Identify which cell holds the provided text, then report its (x, y) central coordinate. 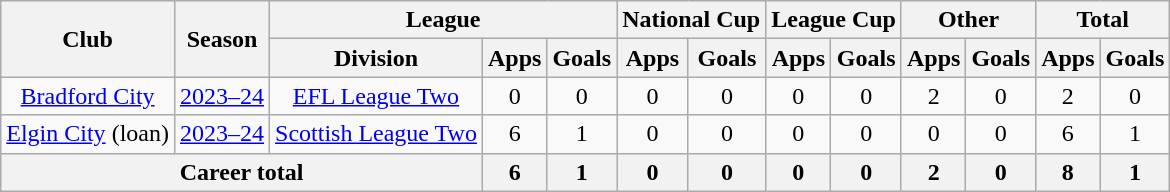
8 (1068, 172)
EFL League Two (376, 96)
Career total (242, 172)
Scottish League Two (376, 134)
Club (88, 39)
Elgin City (loan) (88, 134)
National Cup (692, 20)
Season (222, 39)
Division (376, 58)
League (444, 20)
Other (968, 20)
Bradford City (88, 96)
League Cup (834, 20)
Total (1103, 20)
